Determine the [x, y] coordinate at the center of the cell enclosing the given text.  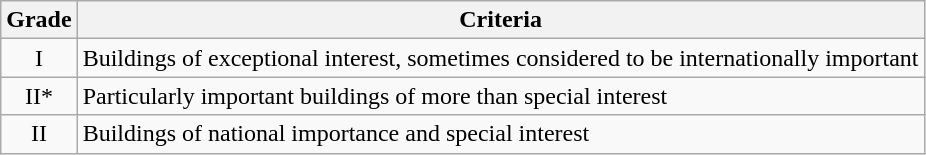
Buildings of exceptional interest, sometimes considered to be internationally important [500, 58]
Buildings of national importance and special interest [500, 134]
Grade [39, 20]
II* [39, 96]
I [39, 58]
II [39, 134]
Particularly important buildings of more than special interest [500, 96]
Criteria [500, 20]
